Extract the (X, Y) coordinate from the center of the cell holding the provided text.  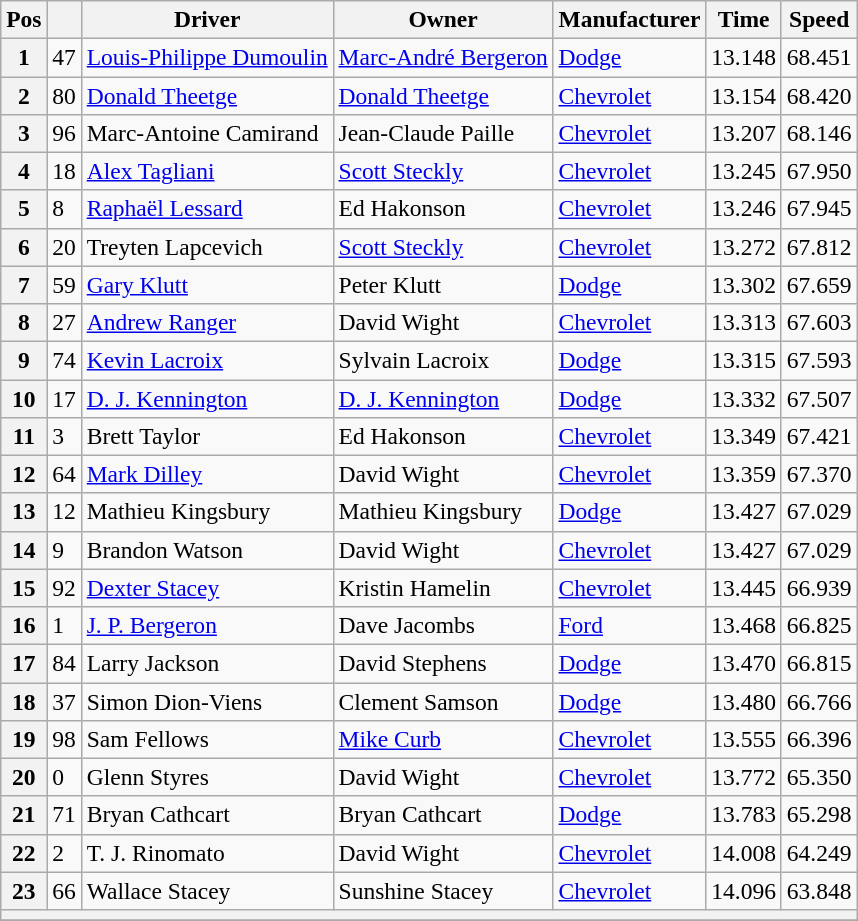
Raphaël Lessard (207, 209)
Pos (24, 19)
67.507 (819, 398)
Dave Jacombs (443, 625)
Gary Klutt (207, 285)
Simon Dion-Viens (207, 701)
13 (24, 512)
19 (24, 739)
Clement Samson (443, 701)
16 (24, 625)
13.313 (744, 322)
6 (24, 247)
63.848 (819, 891)
Sylvain Lacroix (443, 360)
13.468 (744, 625)
Mark Dilley (207, 474)
Wallace Stacey (207, 891)
Manufacturer (630, 19)
Dexter Stacey (207, 588)
Brandon Watson (207, 550)
68.420 (819, 95)
Sam Fellows (207, 739)
66.825 (819, 625)
66.766 (819, 701)
74 (64, 360)
22 (24, 853)
13.555 (744, 739)
13.148 (744, 57)
7 (24, 285)
14.008 (744, 853)
13.772 (744, 777)
Jean-Claude Paille (443, 133)
13.480 (744, 701)
Owner (443, 19)
13.245 (744, 171)
13.359 (744, 474)
11 (24, 436)
66.815 (819, 663)
15 (24, 588)
21 (24, 815)
13.246 (744, 209)
T. J. Rinomato (207, 853)
64 (64, 474)
13.470 (744, 663)
65.350 (819, 777)
98 (64, 739)
Marc-Antoine Camirand (207, 133)
23 (24, 891)
67.593 (819, 360)
84 (64, 663)
Time (744, 19)
0 (64, 777)
71 (64, 815)
5 (24, 209)
J. P. Bergeron (207, 625)
Kristin Hamelin (443, 588)
Kevin Lacroix (207, 360)
67.659 (819, 285)
Louis-Philippe Dumoulin (207, 57)
67.945 (819, 209)
67.812 (819, 247)
80 (64, 95)
13.154 (744, 95)
13.315 (744, 360)
Alex Tagliani (207, 171)
37 (64, 701)
13.302 (744, 285)
13.445 (744, 588)
Larry Jackson (207, 663)
13.272 (744, 247)
David Stephens (443, 663)
Treyten Lapcevich (207, 247)
Andrew Ranger (207, 322)
67.603 (819, 322)
Speed (819, 19)
13.349 (744, 436)
13.207 (744, 133)
65.298 (819, 815)
66.939 (819, 588)
66.396 (819, 739)
68.146 (819, 133)
66 (64, 891)
96 (64, 133)
67.950 (819, 171)
14.096 (744, 891)
10 (24, 398)
27 (64, 322)
92 (64, 588)
4 (24, 171)
47 (64, 57)
Driver (207, 19)
59 (64, 285)
67.421 (819, 436)
Brett Taylor (207, 436)
Glenn Styres (207, 777)
Sunshine Stacey (443, 891)
Marc-André Bergeron (443, 57)
14 (24, 550)
Peter Klutt (443, 285)
Mike Curb (443, 739)
68.451 (819, 57)
13.332 (744, 398)
64.249 (819, 853)
13.783 (744, 815)
67.370 (819, 474)
Ford (630, 625)
